Identify which cell holds the provided text, then report its [X, Y] central coordinate. 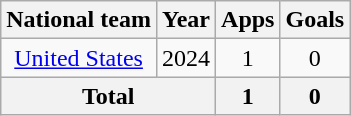
National team [79, 20]
Total [108, 96]
Year [186, 20]
2024 [186, 58]
Goals [315, 20]
United States [79, 58]
Apps [248, 20]
